For the text-containing cell, return its midpoint in [X, Y] coordinate format. 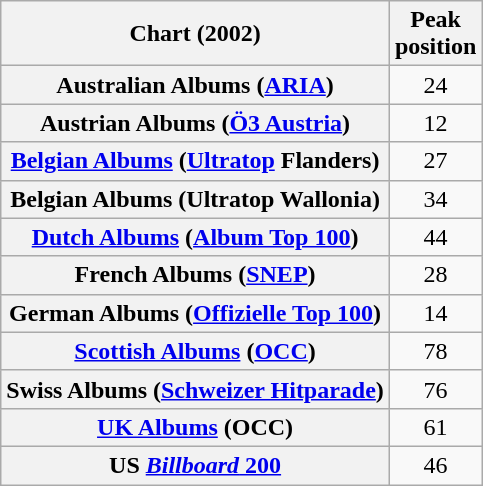
Chart (2002) [196, 34]
44 [435, 237]
78 [435, 351]
24 [435, 85]
27 [435, 161]
Belgian Albums (Ultratop Wallonia) [196, 199]
Swiss Albums (Schweizer Hitparade) [196, 389]
Australian Albums (ARIA) [196, 85]
Dutch Albums (Album Top 100) [196, 237]
14 [435, 313]
French Albums (SNEP) [196, 275]
Peakposition [435, 34]
German Albums (Offizielle Top 100) [196, 313]
Austrian Albums (Ö3 Austria) [196, 123]
UK Albums (OCC) [196, 427]
46 [435, 465]
28 [435, 275]
61 [435, 427]
Belgian Albums (Ultratop Flanders) [196, 161]
34 [435, 199]
12 [435, 123]
76 [435, 389]
Scottish Albums (OCC) [196, 351]
US Billboard 200 [196, 465]
